Detect which cell encompasses the target text, then output its (X, Y) center coordinate. 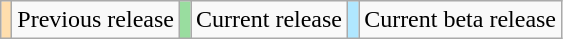
Previous release (96, 20)
Current beta release (460, 20)
Current release (270, 20)
